Scan for the cell matching the given text and deliver its [X, Y] coordinate at center. 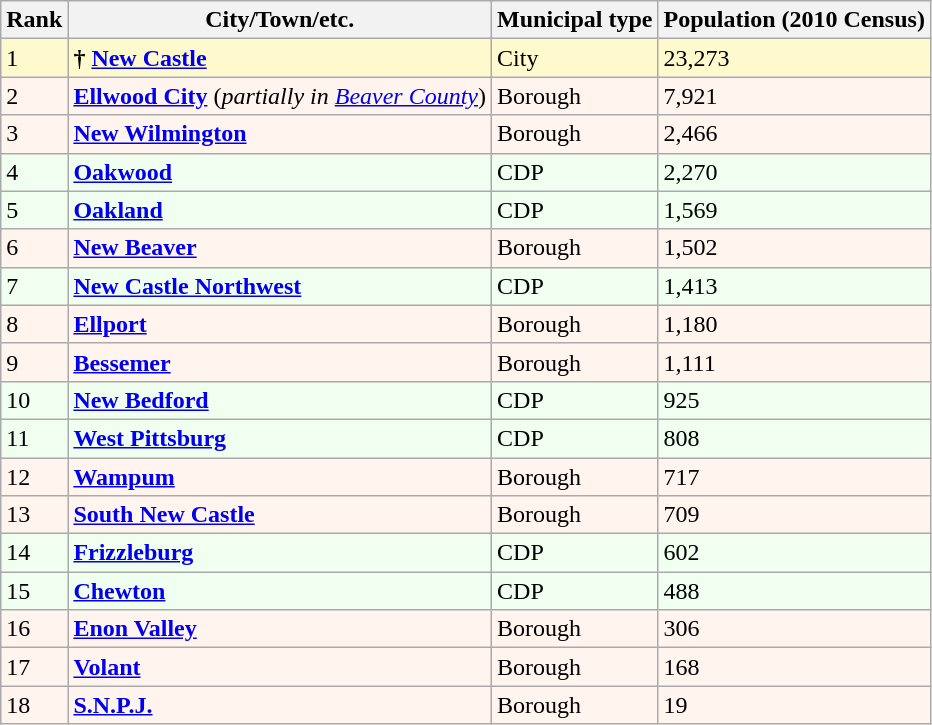
1,502 [794, 248]
City [575, 58]
Ellport [280, 324]
South New Castle [280, 515]
2 [34, 96]
Rank [34, 20]
488 [794, 591]
† New Castle [280, 58]
3 [34, 134]
Wampum [280, 477]
West Pittsburg [280, 438]
Municipal type [575, 20]
10 [34, 400]
2,466 [794, 134]
1,413 [794, 286]
5 [34, 210]
709 [794, 515]
1,111 [794, 362]
19 [794, 705]
Ellwood City (partially in Beaver County) [280, 96]
New Beaver [280, 248]
Volant [280, 667]
New Castle Northwest [280, 286]
168 [794, 667]
4 [34, 172]
17 [34, 667]
Oakwood [280, 172]
15 [34, 591]
1,569 [794, 210]
14 [34, 553]
1 [34, 58]
New Bedford [280, 400]
7 [34, 286]
1,180 [794, 324]
S.N.P.J. [280, 705]
City/Town/etc. [280, 20]
717 [794, 477]
6 [34, 248]
Chewton [280, 591]
Bessemer [280, 362]
2,270 [794, 172]
New Wilmington [280, 134]
23,273 [794, 58]
7,921 [794, 96]
Enon Valley [280, 629]
12 [34, 477]
925 [794, 400]
18 [34, 705]
602 [794, 553]
808 [794, 438]
11 [34, 438]
Population (2010 Census) [794, 20]
13 [34, 515]
Frizzleburg [280, 553]
16 [34, 629]
306 [794, 629]
8 [34, 324]
Oakland [280, 210]
9 [34, 362]
